Provide the [x, y] coordinate of the cell's center where the given text is located.  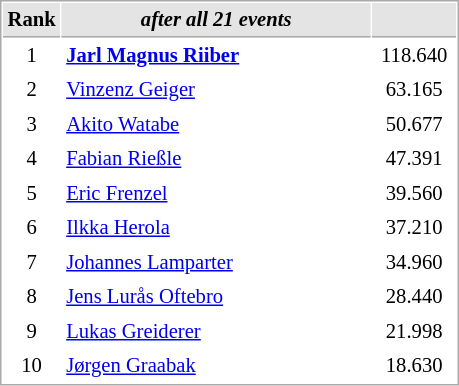
50.677 [414, 124]
after all 21 events [216, 20]
4 [32, 158]
18.630 [414, 366]
3 [32, 124]
118.640 [414, 56]
63.165 [414, 90]
7 [32, 262]
Vinzenz Geiger [216, 90]
Lukas Greiderer [216, 332]
9 [32, 332]
Rank [32, 20]
6 [32, 228]
34.960 [414, 262]
10 [32, 366]
Jens Lurås Oftebro [216, 296]
21.998 [414, 332]
1 [32, 56]
47.391 [414, 158]
39.560 [414, 194]
Johannes Lamparter [216, 262]
28.440 [414, 296]
Akito Watabe [216, 124]
Jørgen Graabak [216, 366]
37.210 [414, 228]
5 [32, 194]
2 [32, 90]
8 [32, 296]
Eric Frenzel [216, 194]
Ilkka Herola [216, 228]
Fabian Rießle [216, 158]
Jarl Magnus Riiber [216, 56]
